Search for the cell housing the specified text and yield its (X, Y) center coordinate. 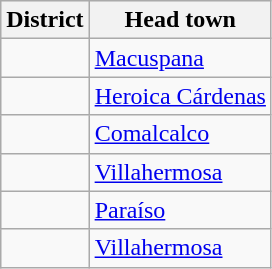
Macuspana (180, 58)
Head town (180, 20)
District (45, 20)
Paraíso (180, 210)
Heroica Cárdenas (180, 96)
Comalcalco (180, 134)
